Scan for the cell matching the given text and deliver its [x, y] coordinate at center. 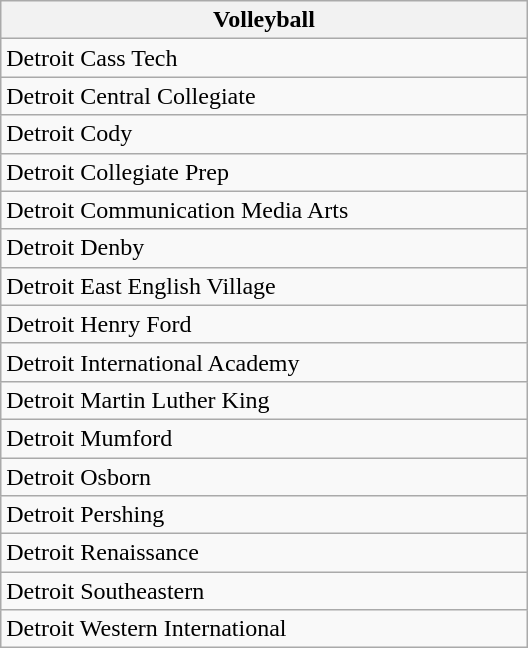
Detroit Cass Tech [264, 58]
Detroit East English Village [264, 286]
Detroit Mumford [264, 438]
Detroit Collegiate Prep [264, 172]
Detroit Cody [264, 134]
Detroit Pershing [264, 515]
Detroit International Academy [264, 362]
Detroit Central Collegiate [264, 96]
Detroit Martin Luther King [264, 400]
Detroit Southeastern [264, 591]
Detroit Western International [264, 629]
Detroit Osborn [264, 477]
Detroit Communication Media Arts [264, 210]
Detroit Denby [264, 248]
Volleyball [264, 20]
Detroit Henry Ford [264, 324]
Detroit Renaissance [264, 553]
